Search for the cell housing the specified text and yield its (X, Y) center coordinate. 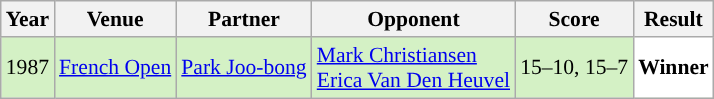
Result (674, 19)
Park Joo-bong (244, 68)
Opponent (414, 19)
1987 (28, 68)
15–10, 15–7 (574, 68)
French Open (115, 68)
Year (28, 19)
Venue (115, 19)
Score (574, 19)
Partner (244, 19)
Mark Christiansen Erica Van Den Heuvel (414, 68)
Winner (674, 68)
